Locate the cell with the specified text and output its (x, y) center coordinate. 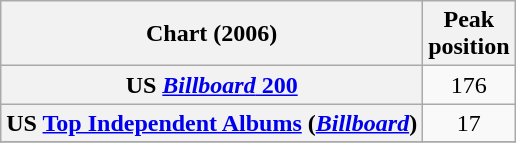
Peakposition (469, 34)
17 (469, 123)
176 (469, 85)
US Top Independent Albums (Billboard) (212, 123)
Chart (2006) (212, 34)
US Billboard 200 (212, 85)
